Pinpoint the cell where the given text exists, returning its (x, y) midpoint coordinate. 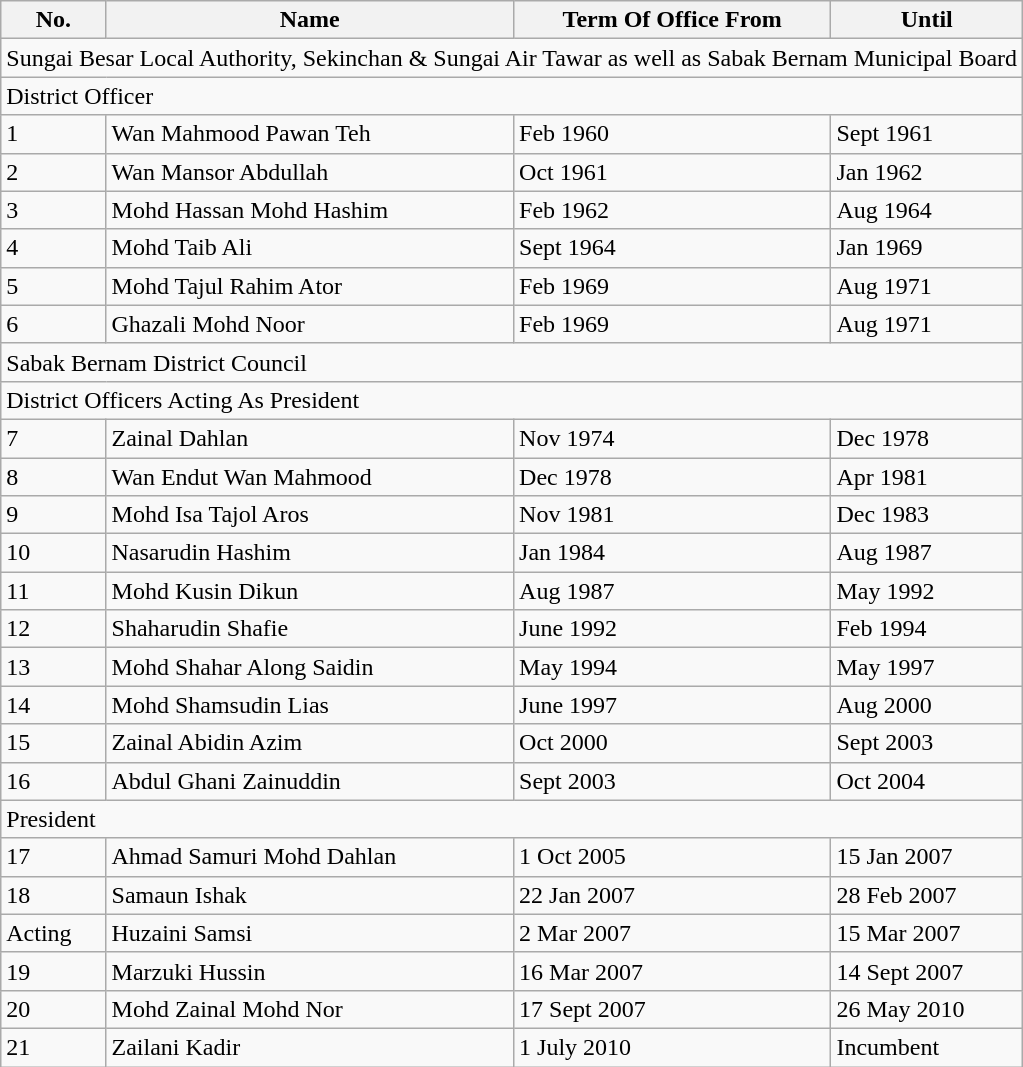
9 (54, 515)
Mohd Shahar Along Saidin (310, 667)
1 July 2010 (672, 1047)
18 (54, 895)
Zainal Dahlan (310, 438)
Jan 1969 (927, 248)
May 1997 (927, 667)
Oct 2000 (672, 743)
Sept 1961 (927, 134)
Mohd Zainal Mohd Nor (310, 1009)
Sungai Besar Local Authority, Sekinchan & Sungai Air Tawar as well as Sabak Bernam Municipal Board (512, 58)
15 (54, 743)
12 (54, 629)
No. (54, 20)
District Officer (512, 96)
May 1994 (672, 667)
Incumbent (927, 1047)
6 (54, 324)
10 (54, 553)
Name (310, 20)
19 (54, 971)
14 Sept 2007 (927, 971)
20 (54, 1009)
Mohd Tajul Rahim Ator (310, 286)
1 Oct 2005 (672, 857)
District Officers Acting As President (512, 400)
Aug 2000 (927, 705)
June 1992 (672, 629)
Mohd Shamsudin Lias (310, 705)
Wan Mansor Abdullah (310, 172)
Mohd Hassan Mohd Hashim (310, 210)
Apr 1981 (927, 477)
Wan Endut Wan Mahmood (310, 477)
Sabak Bernam District Council (512, 362)
7 (54, 438)
4 (54, 248)
Mohd Taib Ali (310, 248)
Zailani Kadir (310, 1047)
Sept 1964 (672, 248)
17 Sept 2007 (672, 1009)
Samaun Ishak (310, 895)
3 (54, 210)
Acting (54, 933)
Mohd Isa Tajol Aros (310, 515)
Feb 1960 (672, 134)
President (512, 819)
22 Jan 2007 (672, 895)
13 (54, 667)
Wan Mahmood Pawan Teh (310, 134)
Nasarudin Hashim (310, 553)
2 Mar 2007 (672, 933)
2 (54, 172)
Ahmad Samuri Mohd Dahlan (310, 857)
Until (927, 20)
26 May 2010 (927, 1009)
5 (54, 286)
15 Mar 2007 (927, 933)
Oct 1961 (672, 172)
16 Mar 2007 (672, 971)
11 (54, 591)
Zainal Abidin Azim (310, 743)
21 (54, 1047)
Oct 2004 (927, 781)
Nov 1974 (672, 438)
1 (54, 134)
Marzuki Hussin (310, 971)
Ghazali Mohd Noor (310, 324)
17 (54, 857)
15 Jan 2007 (927, 857)
16 (54, 781)
Shaharudin Shafie (310, 629)
June 1997 (672, 705)
28 Feb 2007 (927, 895)
Feb 1994 (927, 629)
Jan 1962 (927, 172)
Jan 1984 (672, 553)
Term Of Office From (672, 20)
Huzaini Samsi (310, 933)
May 1992 (927, 591)
Aug 1964 (927, 210)
Dec 1983 (927, 515)
Mohd Kusin Dikun (310, 591)
Abdul Ghani Zainuddin (310, 781)
Nov 1981 (672, 515)
Feb 1962 (672, 210)
8 (54, 477)
14 (54, 705)
